Provide the [x, y] coordinate of the cell's center where the given text is located.  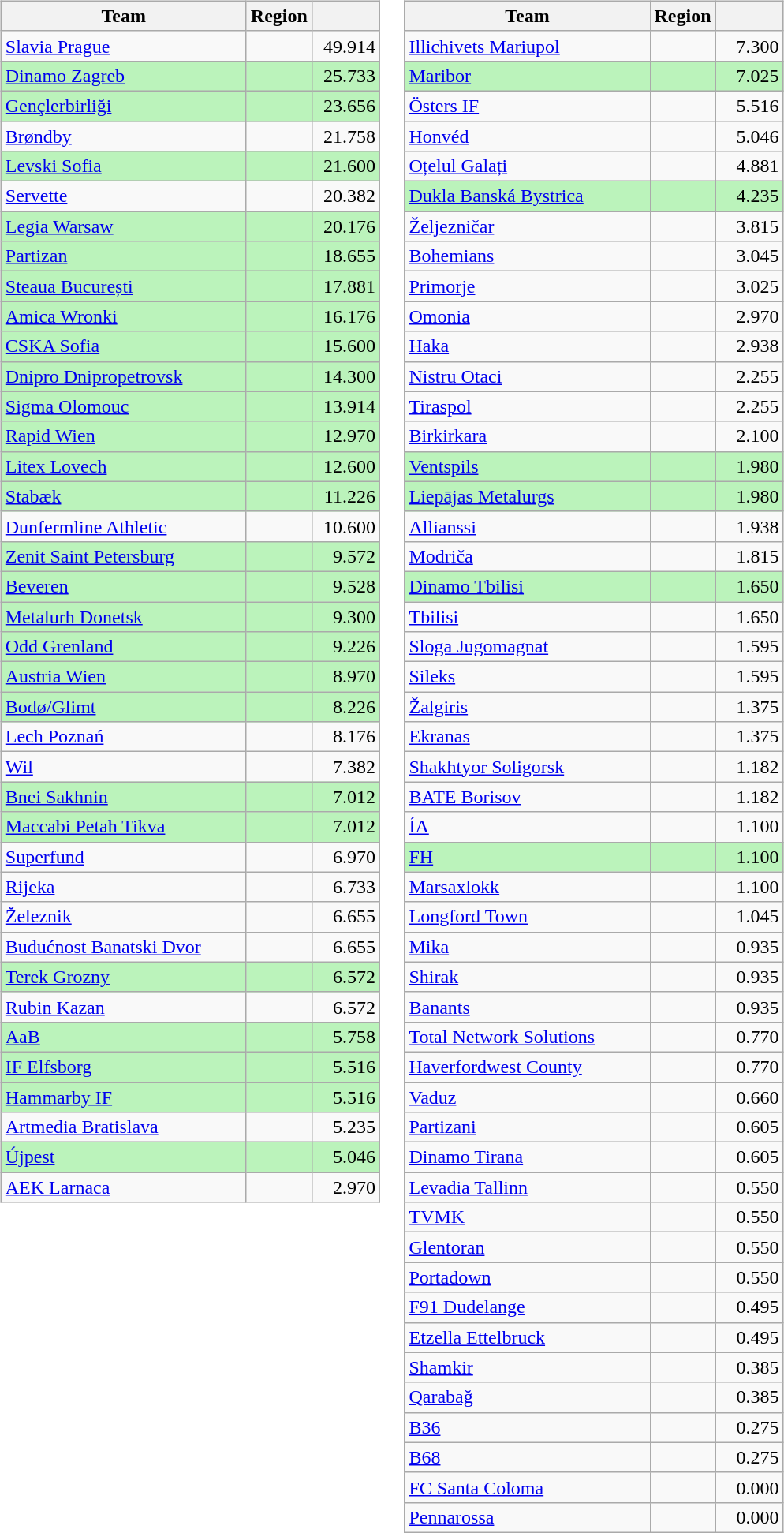
9.572 [345, 556]
Dunfermline Athletic [123, 526]
Újpest [123, 1157]
Beveren [123, 586]
Modriča [527, 556]
Tbilisi [527, 616]
Servette [123, 196]
Marsaxlokk [527, 887]
Oțelul Galați [527, 166]
Zenit Saint Petersburg [123, 556]
Wil [123, 767]
Partizani [527, 1127]
Omonia [527, 316]
15.600 [345, 346]
13.914 [345, 406]
Litex Lovech [123, 466]
8.970 [345, 677]
Gençlerbirliği [123, 106]
Shirak [527, 977]
B68 [527, 1457]
Hammarby IF [123, 1097]
Bohemians [527, 256]
21.600 [345, 166]
7.300 [749, 46]
16.176 [345, 316]
Bnei Sakhnin [123, 797]
9.300 [345, 616]
3.815 [749, 226]
BATE Borisov [527, 797]
FH [527, 857]
B36 [527, 1427]
Portadown [527, 1277]
Birkirkara [527, 436]
Maccabi Petah Tikva [123, 827]
Shamkir [527, 1367]
8.226 [345, 707]
Lech Poznań [123, 737]
Slavia Prague [123, 46]
Stabæk [123, 496]
Etzella Ettelbruck [527, 1337]
Superfund [123, 857]
2.100 [749, 436]
Rijeka [123, 887]
1.045 [749, 917]
Mika [527, 947]
F91 Dudelange [527, 1307]
Qarabağ [527, 1397]
Ekranas [527, 737]
AEK Larnaca [123, 1187]
Budućnost Banatski Dvor [123, 947]
Sloga Jugomagnat [527, 647]
Dinamo Tirana [527, 1157]
Haka [527, 346]
TVMK [527, 1217]
14.300 [345, 376]
5.758 [345, 1037]
Haverfordwest County [527, 1067]
11.226 [345, 496]
Amica Wronki [123, 316]
Sileks [527, 677]
23.656 [345, 106]
0.660 [749, 1097]
Levadia Tallinn [527, 1187]
FC Santa Coloma [527, 1487]
Dukla Banská Bystrica [527, 196]
49.914 [345, 46]
7.025 [749, 76]
Honvéd [527, 136]
Ventspils [527, 466]
1.938 [749, 526]
21.758 [345, 136]
20.382 [345, 196]
Rubin Kazan [123, 1007]
Partizan [123, 256]
Artmedia Bratislava [123, 1127]
9.528 [345, 586]
5.235 [345, 1127]
6.733 [345, 887]
4.881 [749, 166]
Glentoran [527, 1247]
ÍA [527, 827]
Maribor [527, 76]
AaB [123, 1037]
Banants [527, 1007]
Östers IF [527, 106]
Odd Grenland [123, 647]
Vaduz [527, 1097]
Steaua București [123, 286]
Total Network Solutions [527, 1037]
18.655 [345, 256]
12.600 [345, 466]
CSKA Sofia [123, 346]
10.600 [345, 526]
20.176 [345, 226]
Bodø/Glimt [123, 707]
Longford Town [527, 917]
Železnik [123, 917]
Rapid Wien [123, 436]
Levski Sofia [123, 166]
Nistru Otaci [527, 376]
Shakhtyor Soligorsk [527, 767]
Liepājas Metalurgs [527, 496]
Željezničar [527, 226]
17.881 [345, 286]
3.045 [749, 256]
Terek Grozny [123, 977]
Dinamo Zagreb [123, 76]
1.815 [749, 556]
8.176 [345, 737]
7.382 [345, 767]
Primorje [527, 286]
25.733 [345, 76]
Dinamo Tbilisi [527, 586]
Pennarossa [527, 1517]
Metalurh Donetsk [123, 616]
Austria Wien [123, 677]
Dnipro Dnipropetrovsk [123, 376]
Sigma Olomouc [123, 406]
Legia Warsaw [123, 226]
12.970 [345, 436]
6.970 [345, 857]
Brøndby [123, 136]
Allianssi [527, 526]
2.938 [749, 346]
3.025 [749, 286]
4.235 [749, 196]
Illichivets Mariupol [527, 46]
Žalgiris [527, 707]
9.226 [345, 647]
IF Elfsborg [123, 1067]
Tiraspol [527, 406]
